Provide the [X, Y] coordinate of the cell's center where the given text is located.  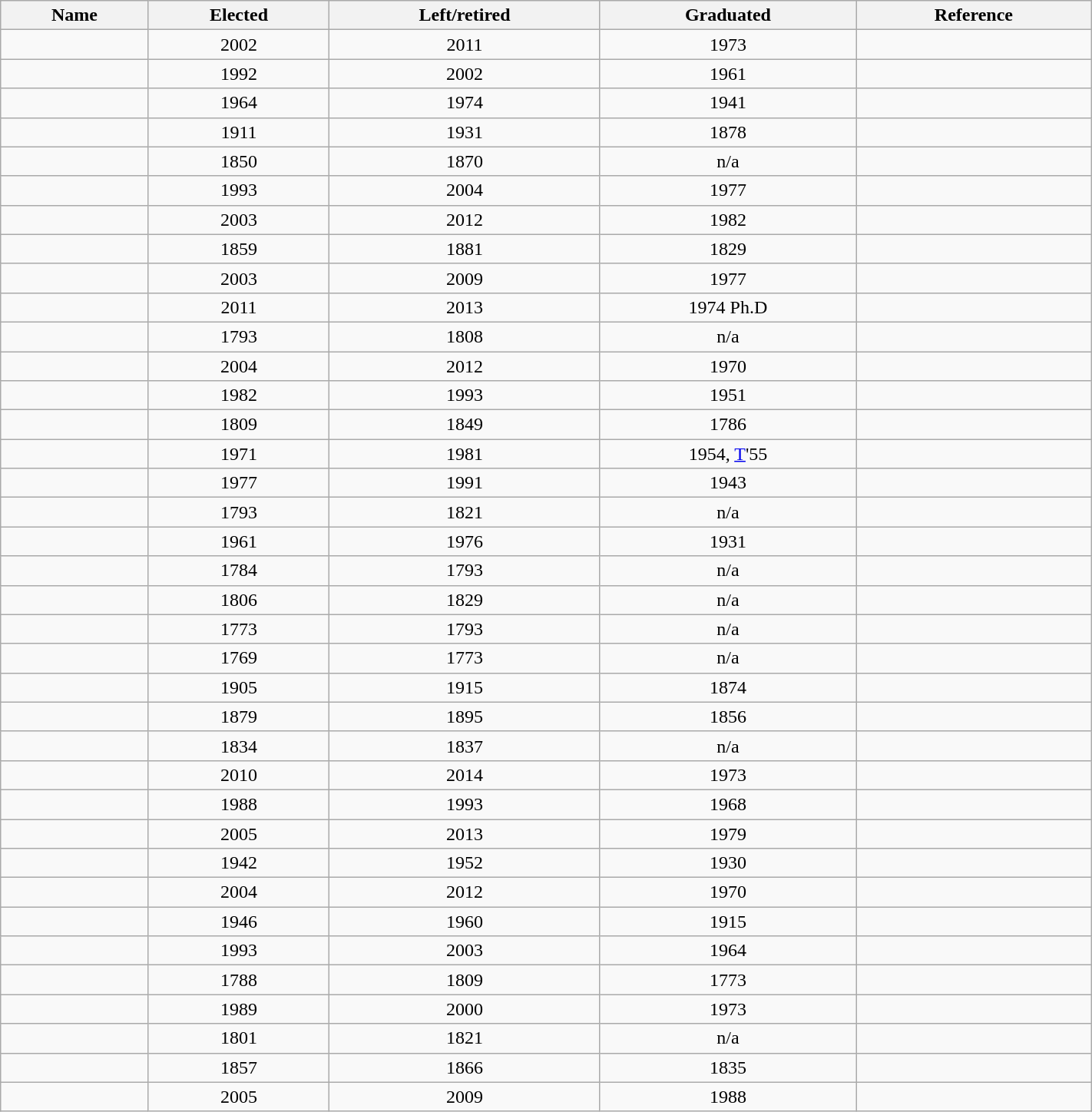
1806 [239, 600]
1866 [465, 1067]
1895 [465, 717]
1905 [239, 687]
1835 [728, 1067]
1808 [465, 336]
1952 [465, 863]
1856 [728, 717]
1979 [728, 833]
Name [74, 15]
2010 [239, 775]
1788 [239, 980]
1971 [239, 454]
1974 [465, 103]
1881 [465, 249]
Left/retired [465, 15]
1943 [728, 483]
1992 [239, 74]
1974 Ph.D [728, 307]
1991 [465, 483]
1786 [728, 425]
1941 [728, 103]
1989 [239, 1009]
1784 [239, 571]
1769 [239, 658]
1849 [465, 425]
1951 [728, 395]
1954, T'55 [728, 454]
Reference [974, 15]
1801 [239, 1038]
1837 [465, 746]
1946 [239, 922]
1857 [239, 1067]
2000 [465, 1009]
1859 [239, 249]
1981 [465, 454]
1850 [239, 161]
1879 [239, 717]
1874 [728, 687]
1911 [239, 132]
1960 [465, 922]
1834 [239, 746]
2014 [465, 775]
1870 [465, 161]
1878 [728, 132]
Graduated [728, 15]
1942 [239, 863]
Elected [239, 15]
1930 [728, 863]
1976 [465, 541]
1968 [728, 804]
